From the cell containing the given text, extract its center point as [X, Y] coordinate. 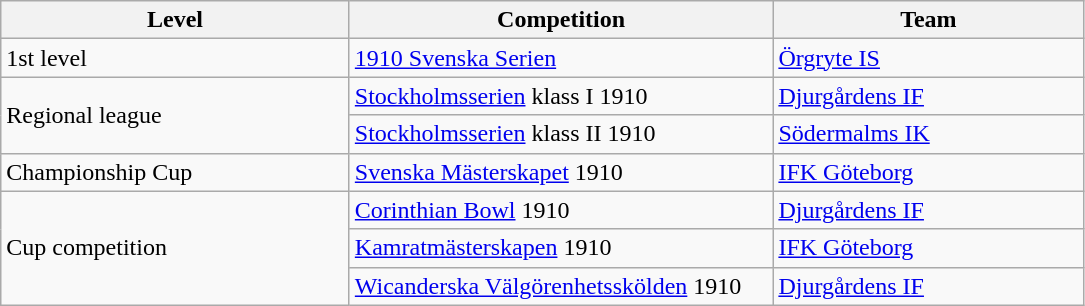
Cup competition [176, 248]
Championship Cup [176, 172]
Stockholmsserien klass II 1910 [561, 134]
Competition [561, 20]
Corinthian Bowl 1910 [561, 210]
1910 Svenska Serien [561, 58]
Regional league [176, 115]
Kamratmästerskapen 1910 [561, 248]
Södermalms IK [928, 134]
Svenska Mästerskapet 1910 [561, 172]
Örgryte IS [928, 58]
Team [928, 20]
1st level [176, 58]
Stockholmsserien klass I 1910 [561, 96]
Wicanderska Välgörenhetsskölden 1910 [561, 286]
Level [176, 20]
